Determine the (x, y) coordinate at the center of the cell enclosing the given text.  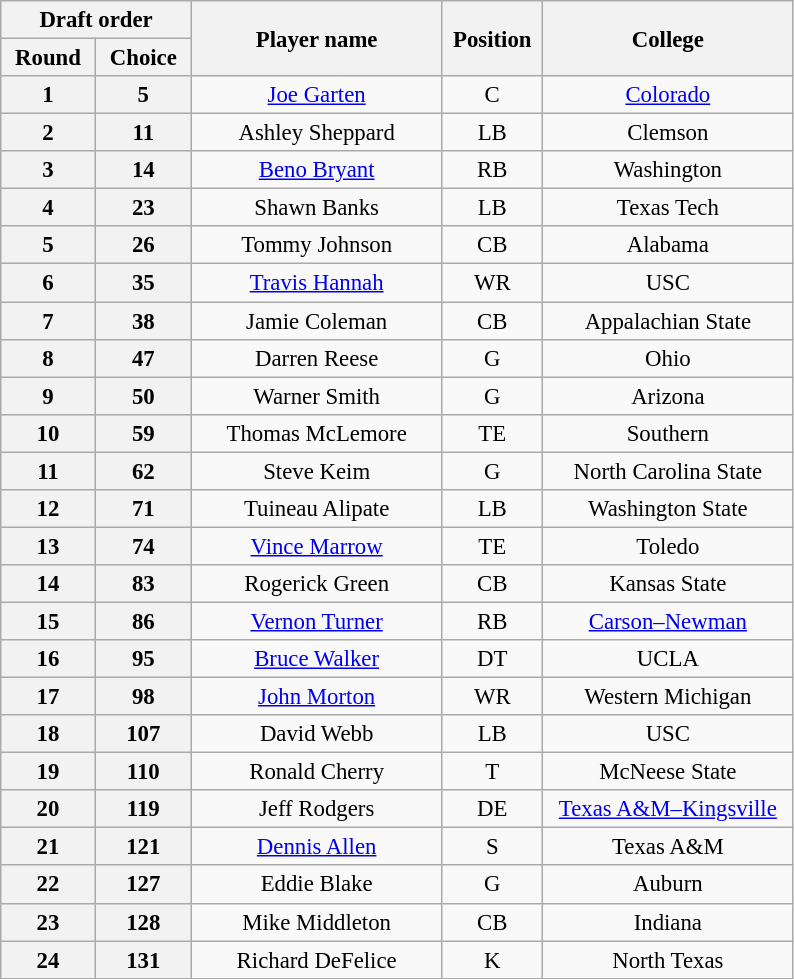
127 (143, 885)
59 (143, 433)
10 (48, 433)
North Carolina State (668, 471)
107 (143, 734)
71 (143, 509)
College (668, 38)
15 (48, 621)
Steve Keim (316, 471)
26 (143, 245)
24 (48, 960)
McNeese State (668, 772)
Texas A&M (668, 847)
K (492, 960)
David Webb (316, 734)
6 (48, 283)
Ohio (668, 358)
1 (48, 95)
16 (48, 659)
Travis Hannah (316, 283)
Jamie Coleman (316, 321)
83 (143, 584)
Player name (316, 38)
3 (48, 170)
Draft order (96, 20)
Texas A&M–Kingsville (668, 809)
Colorado (668, 95)
DE (492, 809)
Indiana (668, 922)
Ashley Sheppard (316, 133)
131 (143, 960)
2 (48, 133)
John Morton (316, 697)
95 (143, 659)
Mike Middleton (316, 922)
Rogerick Green (316, 584)
Dennis Allen (316, 847)
47 (143, 358)
Thomas McLemore (316, 433)
Washington State (668, 509)
22 (48, 885)
7 (48, 321)
UCLA (668, 659)
Southern (668, 433)
Jeff Rodgers (316, 809)
Tommy Johnson (316, 245)
Toledo (668, 546)
12 (48, 509)
C (492, 95)
North Texas (668, 960)
13 (48, 546)
Position (492, 38)
Tuineau Alipate (316, 509)
Texas Tech (668, 208)
121 (143, 847)
Round (48, 58)
Shawn Banks (316, 208)
Appalachian State (668, 321)
62 (143, 471)
38 (143, 321)
18 (48, 734)
T (492, 772)
Arizona (668, 396)
Kansas State (668, 584)
Alabama (668, 245)
Vernon Turner (316, 621)
98 (143, 697)
128 (143, 922)
Western Michigan (668, 697)
Washington (668, 170)
9 (48, 396)
20 (48, 809)
21 (48, 847)
Darren Reese (316, 358)
119 (143, 809)
Auburn (668, 885)
17 (48, 697)
110 (143, 772)
Clemson (668, 133)
50 (143, 396)
35 (143, 283)
Ronald Cherry (316, 772)
86 (143, 621)
Joe Garten (316, 95)
74 (143, 546)
4 (48, 208)
Bruce Walker (316, 659)
Beno Bryant (316, 170)
Richard DeFelice (316, 960)
8 (48, 358)
Carson–Newman (668, 621)
DT (492, 659)
19 (48, 772)
S (492, 847)
Eddie Blake (316, 885)
Vince Marrow (316, 546)
Warner Smith (316, 396)
Choice (143, 58)
